Find where the given text appears and provide that cell's center as [X, Y] coordinate. 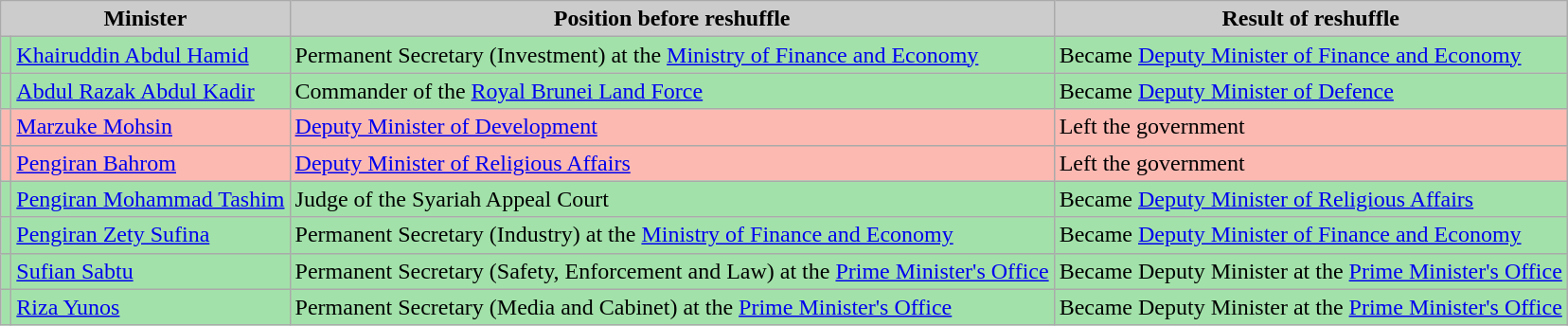
Abdul Razak Abdul Kadir [151, 91]
Became Deputy Minister of Religious Affairs [1310, 199]
Deputy Minister of Religious Affairs [672, 163]
Marzuke Mohsin [151, 127]
Pengiran Bahrom [151, 163]
Permanent Secretary (Safety, Enforcement and Law) at the Prime Minister's Office [672, 271]
Permanent Secretary (Investment) at the Ministry of Finance and Economy [672, 55]
Commander of the Royal Brunei Land Force [672, 91]
Became Deputy Minister of Defence [1310, 91]
Position before reshuffle [672, 19]
Pengiran Zety Sufina [151, 235]
Deputy Minister of Development [672, 127]
Judge of the Syariah Appeal Court [672, 199]
Result of reshuffle [1310, 19]
Khairuddin Abdul Hamid [151, 55]
Permanent Secretary (Media and Cabinet) at the Prime Minister's Office [672, 307]
Sufian Sabtu [151, 271]
Minister [146, 19]
Permanent Secretary (Industry) at the Ministry of Finance and Economy [672, 235]
Pengiran Mohammad Tashim [151, 199]
Riza Yunos [151, 307]
